Find where the given text appears and provide that cell's center as [X, Y] coordinate. 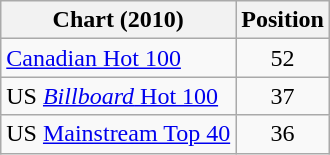
Position [283, 20]
US Mainstream Top 40 [118, 134]
36 [283, 134]
US Billboard Hot 100 [118, 96]
37 [283, 96]
52 [283, 58]
Chart (2010) [118, 20]
Canadian Hot 100 [118, 58]
